Capture the cell that displays the provided text and extract its [X, Y] central coordinate. 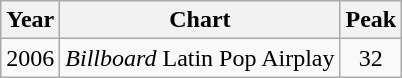
Peak [371, 20]
32 [371, 58]
Year [30, 20]
Billboard Latin Pop Airplay [200, 58]
2006 [30, 58]
Chart [200, 20]
